Identify which cell holds the provided text, then report its [x, y] central coordinate. 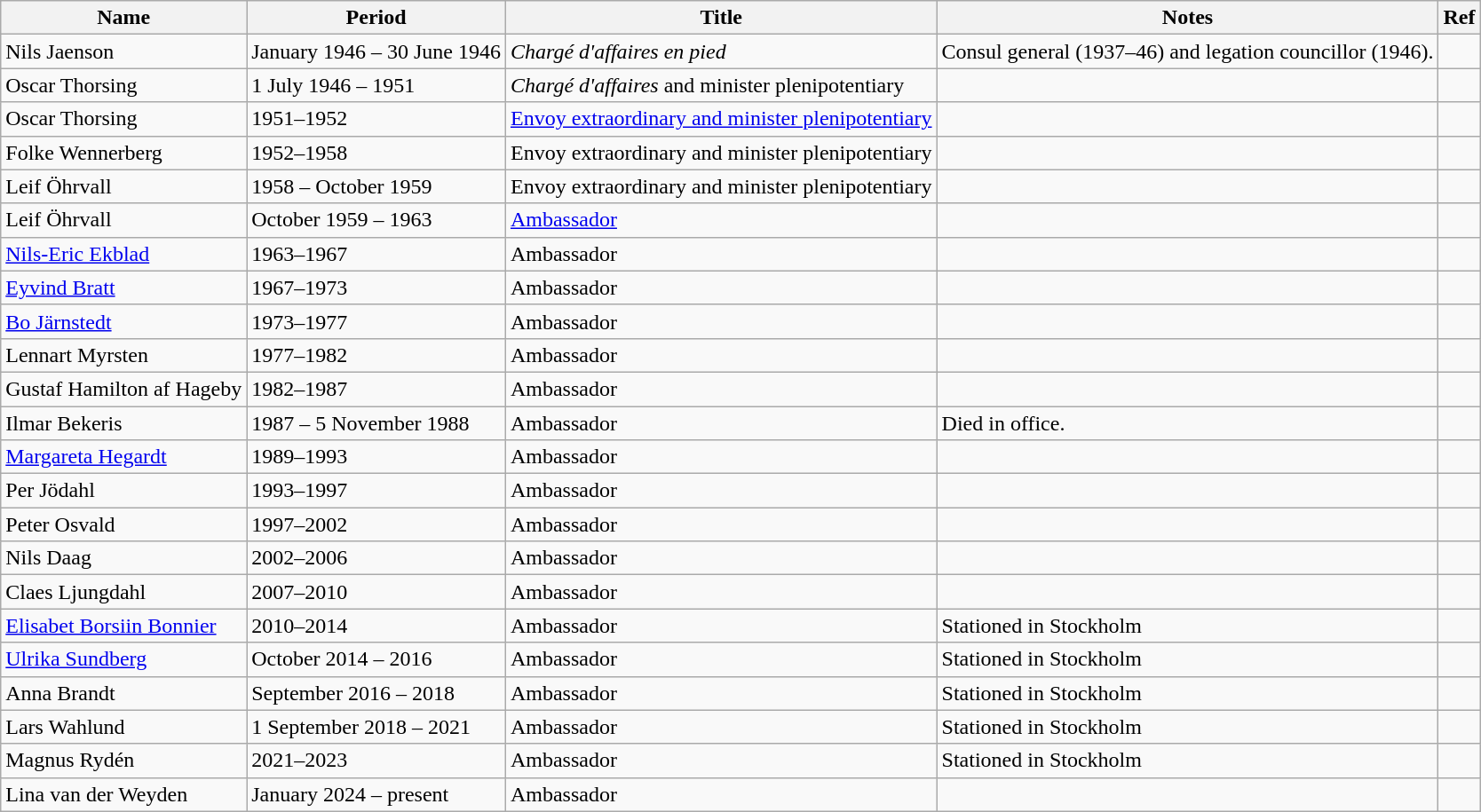
Folke Wennerberg [124, 153]
1987 – 5 November 1988 [376, 423]
2010–2014 [376, 626]
Elisabet Borsiin Bonnier [124, 626]
1982–1987 [376, 389]
Anna Brandt [124, 693]
Gustaf Hamilton af Hageby [124, 389]
1952–1958 [376, 153]
Chargé d'affaires en pied [721, 51]
Bo Järnstedt [124, 321]
Lennart Myrsten [124, 355]
Per Jödahl [124, 491]
Died in office. [1188, 423]
Name [124, 18]
Lars Wahlund [124, 727]
October 1959 – 1963 [376, 220]
September 2016 – 2018 [376, 693]
1963–1967 [376, 254]
Magnus Rydén [124, 761]
1993–1997 [376, 491]
Ilmar Bekeris [124, 423]
2021–2023 [376, 761]
Claes Ljungdahl [124, 592]
Chargé d'affaires and minister plenipotentiary [721, 85]
Ulrika Sundberg [124, 659]
Title [721, 18]
Nils Daag [124, 558]
2002–2006 [376, 558]
January 1946 – 30 June 1946 [376, 51]
1997–2002 [376, 524]
2007–2010 [376, 592]
1989–1993 [376, 457]
October 2014 – 2016 [376, 659]
Period [376, 18]
Nils Jaenson [124, 51]
1958 – October 1959 [376, 186]
Ref [1460, 18]
Consul general (1937–46) and legation councillor (1946). [1188, 51]
Eyvind Bratt [124, 288]
Margareta Hegardt [124, 457]
1 July 1946 – 1951 [376, 85]
1951–1952 [376, 119]
Lina van der Weyden [124, 794]
Nils-Eric Ekblad [124, 254]
Notes [1188, 18]
1 September 2018 – 2021 [376, 727]
January 2024 – present [376, 794]
Peter Osvald [124, 524]
1967–1973 [376, 288]
1973–1977 [376, 321]
1977–1982 [376, 355]
